For the text-containing cell, return its midpoint in [X, Y] coordinate format. 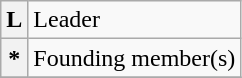
L [14, 20]
Leader [134, 20]
Founding member(s) [134, 58]
* [14, 58]
